From the cell containing the given text, extract its center point as [X, Y] coordinate. 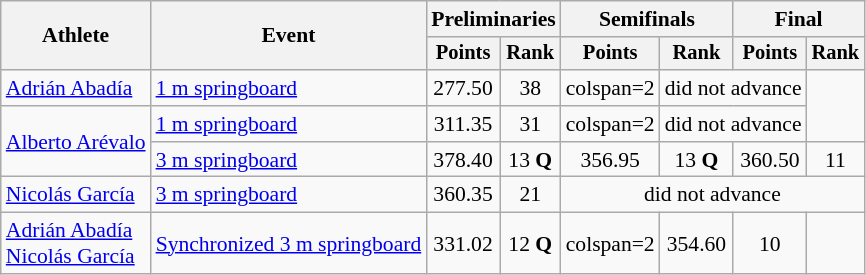
Athlete [76, 36]
Synchronized 3 m springboard [289, 244]
31 [530, 124]
12 Q [530, 244]
Semifinals [647, 19]
Nicolás García [76, 195]
378.40 [463, 160]
Alberto Arévalo [76, 142]
360.35 [463, 195]
Preliminaries [493, 19]
10 [770, 244]
38 [530, 88]
356.95 [610, 160]
21 [530, 195]
311.35 [463, 124]
Adrián AbadíaNicolás García [76, 244]
Adrián Abadía [76, 88]
Event [289, 36]
Final [798, 19]
277.50 [463, 88]
11 [836, 160]
354.60 [696, 244]
331.02 [463, 244]
360.50 [770, 160]
